Extract the [x, y] coordinate from the center of the cell holding the provided text.  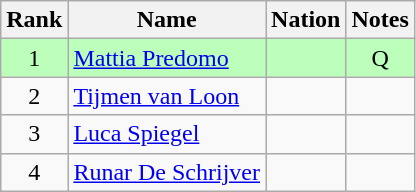
Name [167, 20]
4 [34, 172]
3 [34, 134]
Mattia Predomo [167, 58]
2 [34, 96]
Rank [34, 20]
1 [34, 58]
Notes [380, 20]
Q [380, 58]
Tijmen van Loon [167, 96]
Runar De Schrijver [167, 172]
Nation [306, 20]
Luca Spiegel [167, 134]
